Detect which cell encompasses the target text, then output its [X, Y] center coordinate. 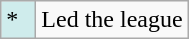
* [18, 20]
Led the league [112, 20]
